Return the [x, y] coordinate for the center point of the cell that contains the specified text.  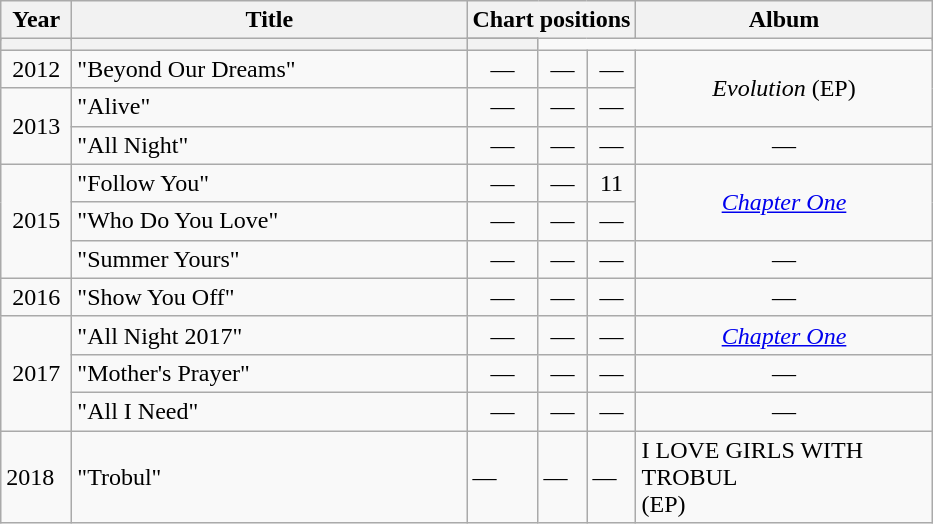
2018 [36, 476]
Evolution (EP) [784, 88]
"Beyond Our Dreams" [270, 69]
"All Night 2017" [270, 335]
2017 [36, 373]
"All I Need" [270, 411]
"All Night" [270, 145]
"Trobul" [270, 476]
2016 [36, 297]
"Show You Off" [270, 297]
Year [36, 20]
11 [612, 183]
Album [784, 20]
"Follow You" [270, 183]
"Alive" [270, 107]
2015 [36, 221]
"Who Do You Love" [270, 221]
Chart positions [552, 20]
"Summer Yours" [270, 259]
"Mother's Prayer" [270, 373]
2013 [36, 126]
Title [270, 20]
2012 [36, 69]
I LOVE GIRLS WITH TROBUL(EP) [784, 476]
